Search for the cell housing the specified text and yield its (X, Y) center coordinate. 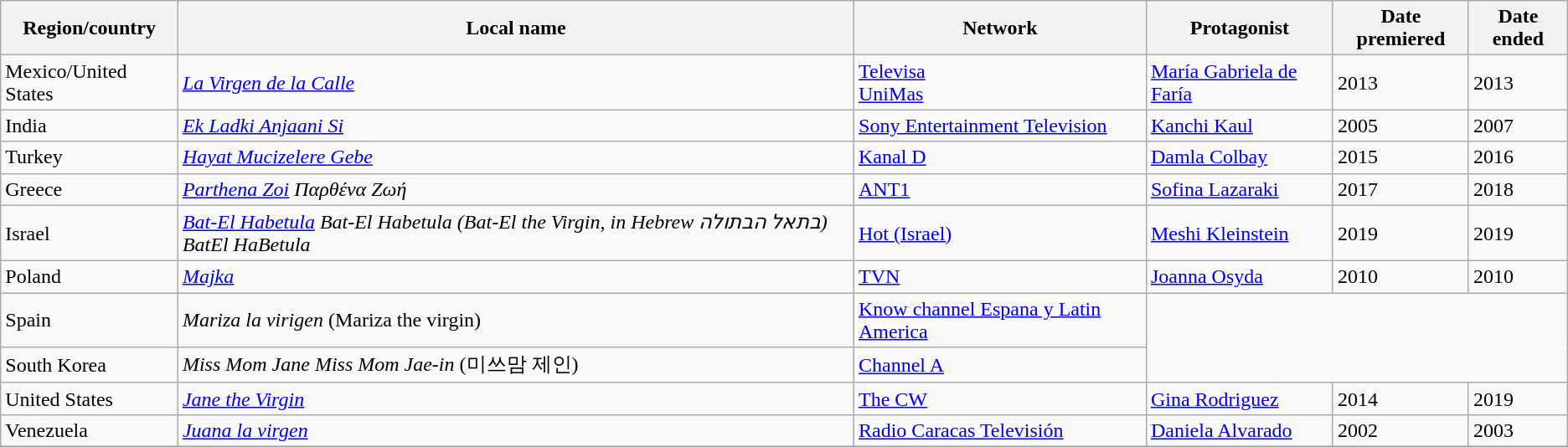
Mexico/United States (90, 82)
Mariza la virigen (Mariza the virgin) (516, 320)
Venezuela (90, 430)
2018 (1518, 189)
Sony Entertainment Television (1000, 126)
2017 (1400, 189)
Parthena Zoi Παρθένα Ζωή (516, 189)
TVN (1000, 277)
Radio Caracas Televisión (1000, 430)
Hot (Israel) (1000, 233)
Damla Colbay (1240, 157)
2003 (1518, 430)
Sofina Lazaraki (1240, 189)
Gina Rodriguez (1240, 398)
La Virgen de la Calle (516, 82)
2014 (1400, 398)
2007 (1518, 126)
The CW (1000, 398)
Date ended (1518, 28)
Hayat Mucizelere Gebe (516, 157)
Daniela Alvarado (1240, 430)
Greece (90, 189)
Jane the Virgin (516, 398)
Miss Mom Jane Miss Mom Jae-in (미쓰맘 제인) (516, 365)
2002 (1400, 430)
Region/country (90, 28)
Date premiered (1400, 28)
Juana la virgen (516, 430)
Israel (90, 233)
Channel A (1000, 365)
Poland (90, 277)
United States (90, 398)
Kanchi Kaul (1240, 126)
Spain (90, 320)
Majka (516, 277)
TelevisaUniMas (1000, 82)
María Gabriela de Faría (1240, 82)
Know channel Espana y Latin America (1000, 320)
Ek Ladki Anjaani Si (516, 126)
Meshi Kleinstein (1240, 233)
Network (1000, 28)
South Korea (90, 365)
ANT1 (1000, 189)
2015 (1400, 157)
Turkey (90, 157)
Joanna Osyda (1240, 277)
Kanal D (1000, 157)
Bat-El Habetula Bat-El Habetula (Bat-El the Virgin, in Hebrew בתאל הבתולה) BatEl HaBetula (516, 233)
India (90, 126)
Protagonist (1240, 28)
2016 (1518, 157)
Local name (516, 28)
2005 (1400, 126)
